Return the (X, Y) coordinate for the center point of the cell that contains the specified text.  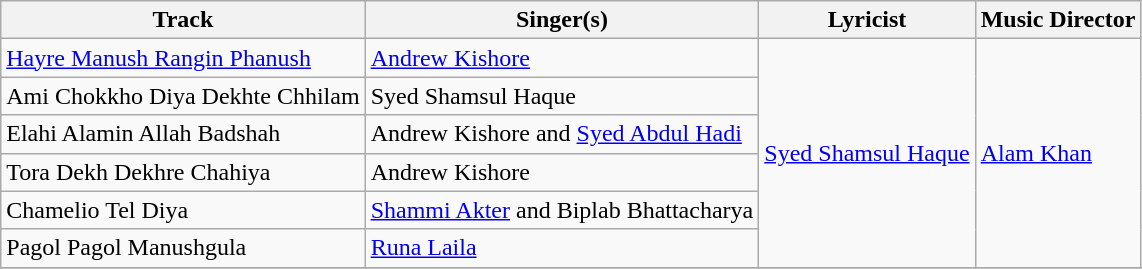
Tora Dekh Dekhre Chahiya (183, 172)
Elahi Alamin Allah Badshah (183, 134)
Andrew Kishore and Syed Abdul Hadi (562, 134)
Track (183, 20)
Ami Chokkho Diya Dekhte Chhilam (183, 96)
Hayre Manush Rangin Phanush (183, 58)
Lyricist (867, 20)
Pagol Pagol Manushgula (183, 248)
Alam Khan (1058, 153)
Chamelio Tel Diya (183, 210)
Singer(s) (562, 20)
Music Director (1058, 20)
Shammi Akter and Biplab Bhattacharya (562, 210)
Runa Laila (562, 248)
